For the text-containing cell, return its midpoint in [X, Y] coordinate format. 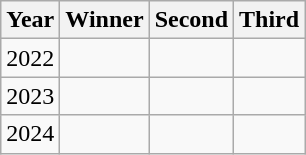
Third [270, 20]
2022 [30, 58]
Year [30, 20]
2023 [30, 96]
2024 [30, 134]
Second [191, 20]
Winner [104, 20]
